Output the [X, Y] coordinate of the center of the cell containing the given text.  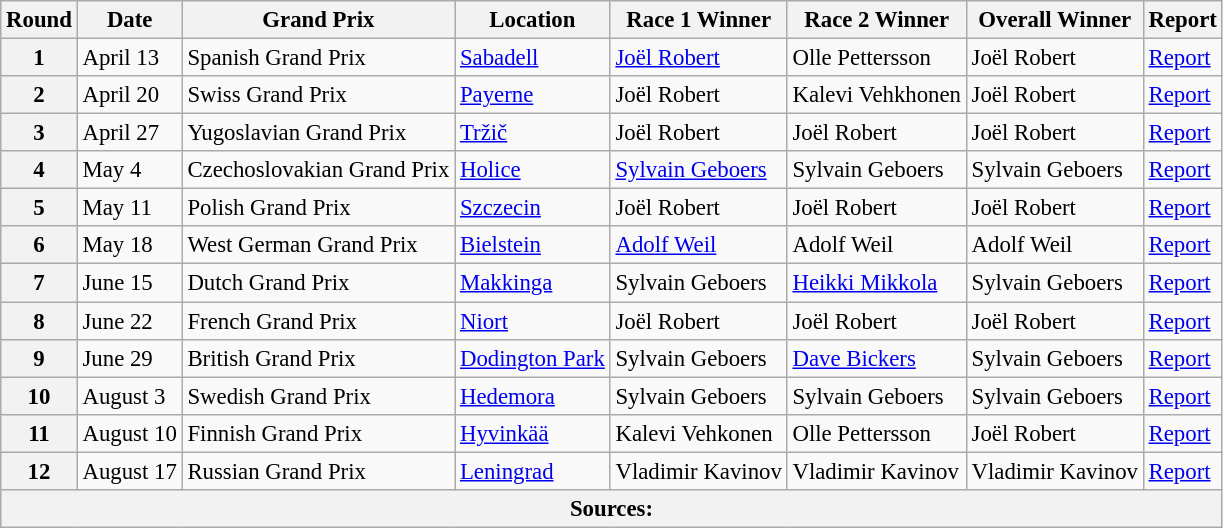
Hyvinkää [533, 433]
May 4 [130, 170]
Dave Bickers [876, 358]
April 13 [130, 58]
Dutch Grand Prix [318, 283]
Dodington Park [533, 358]
Czechoslovakian Grand Prix [318, 170]
British Grand Prix [318, 358]
Finnish Grand Prix [318, 433]
Kalevi Vehkhonen [876, 95]
6 [39, 245]
1 [39, 58]
Russian Grand Prix [318, 471]
Leningrad [533, 471]
Swiss Grand Prix [318, 95]
8 [39, 321]
August 3 [130, 396]
Kalevi Vehkonen [698, 433]
June 22 [130, 321]
West German Grand Prix [318, 245]
May 11 [130, 208]
4 [39, 170]
11 [39, 433]
Szczecin [533, 208]
Bielstein [533, 245]
Holice [533, 170]
10 [39, 396]
7 [39, 283]
9 [39, 358]
June 29 [130, 358]
Polish Grand Prix [318, 208]
Location [533, 20]
3 [39, 133]
Overall Winner [1054, 20]
Date [130, 20]
Niort [533, 321]
Makkinga [533, 283]
Hedemora [533, 396]
Race 2 Winner [876, 20]
Tržič [533, 133]
5 [39, 208]
12 [39, 471]
June 15 [130, 283]
May 18 [130, 245]
Race 1 Winner [698, 20]
August 10 [130, 433]
Round [39, 20]
Grand Prix [318, 20]
Payerne [533, 95]
Sabadell [533, 58]
August 17 [130, 471]
2 [39, 95]
Yugoslavian Grand Prix [318, 133]
April 20 [130, 95]
Heikki Mikkola [876, 283]
Sources: [612, 509]
Swedish Grand Prix [318, 396]
April 27 [130, 133]
Spanish Grand Prix [318, 58]
French Grand Prix [318, 321]
